Find where the given text appears and provide that cell's center as (X, Y) coordinate. 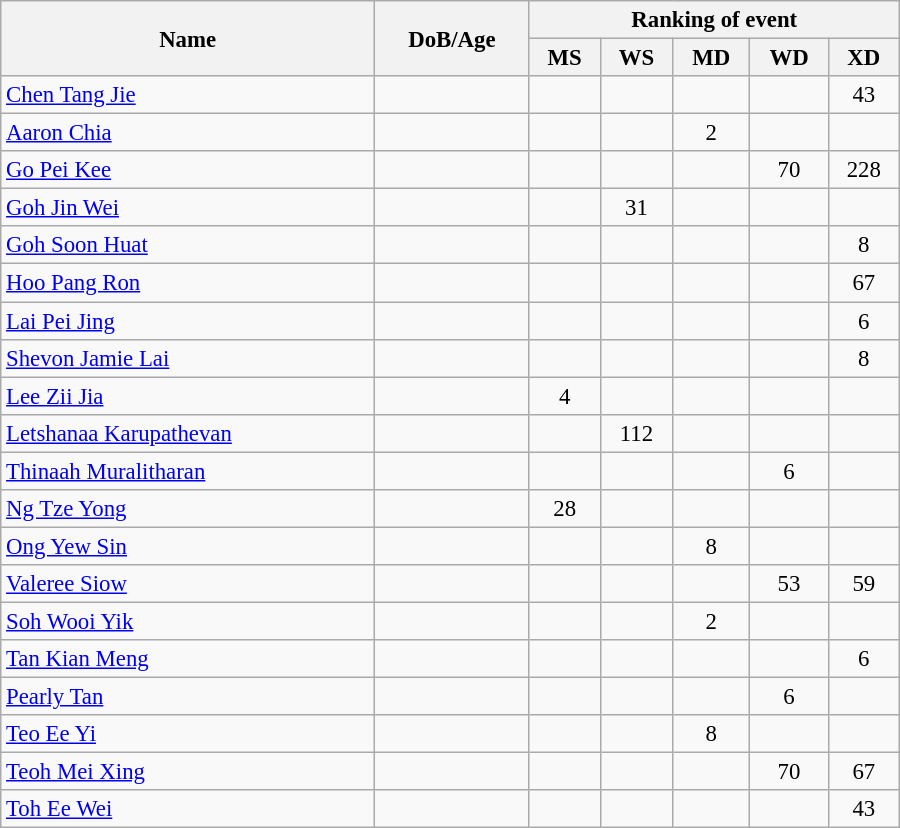
Ong Yew Sin (188, 546)
Teoh Mei Xing (188, 772)
Tan Kian Meng (188, 659)
Name (188, 38)
Ranking of event (714, 20)
Ng Tze Yong (188, 509)
Hoo Pang Ron (188, 283)
Chen Tang Jie (188, 95)
Letshanaa Karupathevan (188, 433)
Thinaah Muralitharan (188, 471)
WS (636, 58)
53 (790, 584)
Goh Soon Huat (188, 245)
59 (864, 584)
Aaron Chia (188, 133)
Valeree Siow (188, 584)
Pearly Tan (188, 697)
XD (864, 58)
Shevon Jamie Lai (188, 358)
Goh Jin Wei (188, 208)
31 (636, 208)
MD (712, 58)
Toh Ee Wei (188, 809)
228 (864, 170)
112 (636, 433)
Teo Ee Yi (188, 734)
Soh Wooi Yik (188, 621)
WD (790, 58)
Go Pei Kee (188, 170)
MS (564, 58)
DoB/Age (452, 38)
Lai Pei Jing (188, 321)
Lee Zii Jia (188, 396)
4 (564, 396)
28 (564, 509)
